Provide the [X, Y] coordinate of the cell's center where the given text is located.  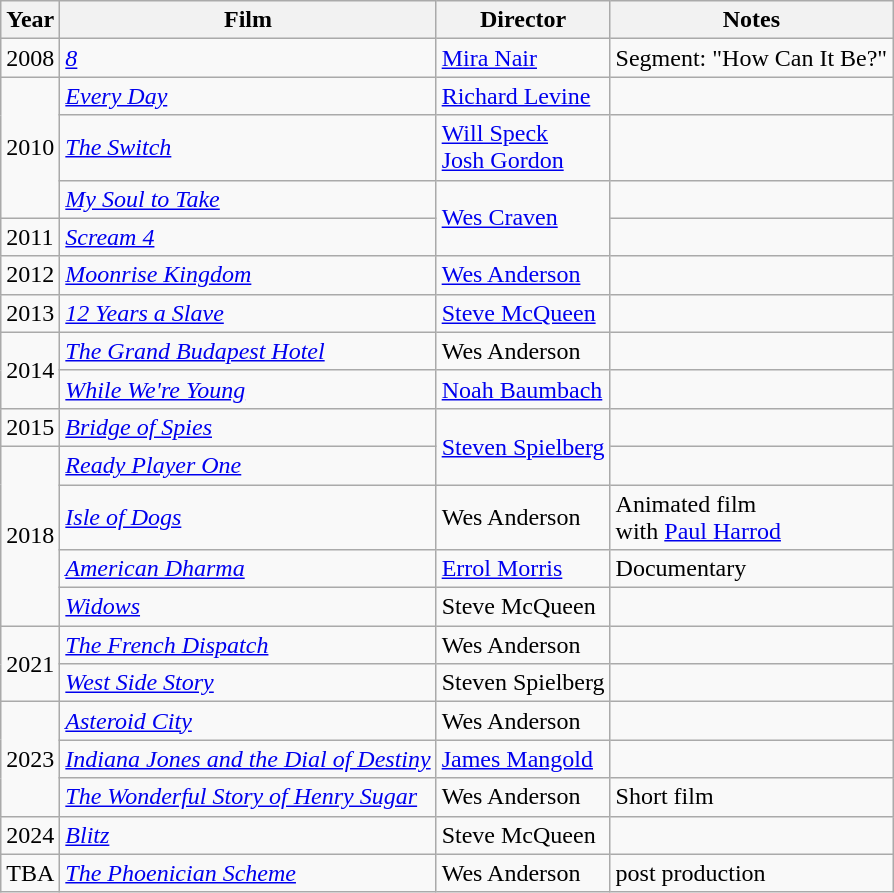
12 Years a Slave [248, 313]
Indiana Jones and the Dial of Destiny [248, 759]
Director [523, 20]
2013 [30, 313]
Richard Levine [523, 96]
American Dharma [248, 569]
2023 [30, 759]
Ready Player One [248, 465]
post production [752, 873]
West Side Story [248, 683]
TBA [30, 873]
Asteroid City [248, 721]
2018 [30, 536]
2024 [30, 835]
While We're Young [248, 389]
Film [248, 20]
The Wonderful Story of Henry Sugar [248, 797]
Moonrise Kingdom [248, 275]
Wes Craven [523, 218]
Scream 4 [248, 237]
Noah Baumbach [523, 389]
Widows [248, 607]
Documentary [752, 569]
Year [30, 20]
The Grand Budapest Hotel [248, 351]
2021 [30, 664]
Every Day [248, 96]
Blitz [248, 835]
2010 [30, 148]
Errol Morris [523, 569]
2015 [30, 427]
Animated film with Paul Harrod [752, 516]
Notes [752, 20]
2008 [30, 58]
Segment: "How Can It Be?" [752, 58]
8 [248, 58]
The Switch [248, 148]
2011 [30, 237]
The Phoenician Scheme [248, 873]
Will SpeckJosh Gordon [523, 148]
My Soul to Take [248, 199]
Mira Nair [523, 58]
Isle of Dogs [248, 516]
Bridge of Spies [248, 427]
2012 [30, 275]
The French Dispatch [248, 645]
Short film [752, 797]
2014 [30, 370]
James Mangold [523, 759]
